From the cell containing the given text, extract its center point as [X, Y] coordinate. 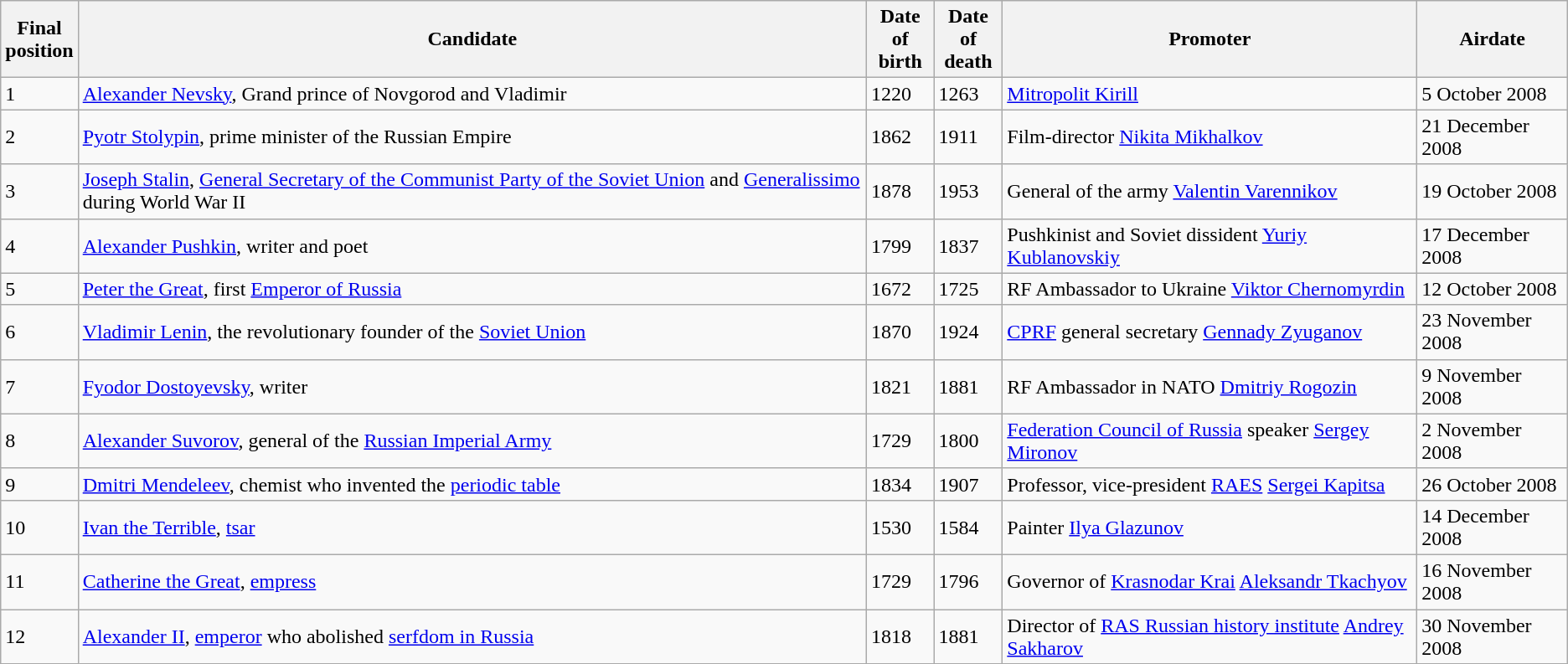
1725 [968, 289]
Date ofbirth [900, 39]
Federation Council of Russia speaker Sergey Mironov [1210, 440]
1818 [900, 636]
16 November 2008 [1493, 581]
21 December 2008 [1493, 137]
Pyotr Stolypin, prime minister of the Russian Empire [472, 137]
Joseph Stalin, General Secretary of the Communist Party of the Soviet Union and Generalissimo during World War II [472, 191]
1837 [968, 246]
1800 [968, 440]
Finalposition [39, 39]
Film-director Nikita Mikhalkov [1210, 137]
7 [39, 387]
1878 [900, 191]
Alexander Pushkin, writer and poet [472, 246]
Airdate [1493, 39]
1834 [900, 484]
1799 [900, 246]
Director of RAS Russian history institute Andrey Sakharov [1210, 636]
Vladimir Lenin, the revolutionary founder of the Soviet Union [472, 332]
8 [39, 440]
Painter Ilya Glazunov [1210, 528]
Professor, vice-president RAES Sergei Kapitsa [1210, 484]
1953 [968, 191]
1 [39, 94]
Governor of Krasnodar Krai Aleksandr Tkachyov [1210, 581]
1530 [900, 528]
1821 [900, 387]
1870 [900, 332]
Alexander II, emperor who abolished serfdom in Russia [472, 636]
9 November 2008 [1493, 387]
Peter the Great, first Emperor of Russia [472, 289]
1862 [900, 137]
1672 [900, 289]
3 [39, 191]
12 October 2008 [1493, 289]
1796 [968, 581]
Dmitri Mendeleev, chemist who invented the periodic table [472, 484]
2 [39, 137]
General of the army Valentin Varennikov [1210, 191]
9 [39, 484]
2 November 2008 [1493, 440]
14 December 2008 [1493, 528]
RF Ambassador in NATO Dmitriy Rogozin [1210, 387]
26 October 2008 [1493, 484]
30 November 2008 [1493, 636]
Pushkinist and Soviet dissident Yuriy Kublanovskiy [1210, 246]
CPRF general secretary Gennady Zyuganov [1210, 332]
Mitropolit Kirill [1210, 94]
17 December 2008 [1493, 246]
1584 [968, 528]
4 [39, 246]
Promoter [1210, 39]
6 [39, 332]
10 [39, 528]
1911 [968, 137]
19 October 2008 [1493, 191]
5 [39, 289]
23 November 2008 [1493, 332]
Alexander Nevsky, Grand prince of Novgorod and Vladimir [472, 94]
Candidate [472, 39]
11 [39, 581]
5 October 2008 [1493, 94]
Ivan the Terrible, tsar [472, 528]
1220 [900, 94]
Catherine the Great, empress [472, 581]
1907 [968, 484]
1263 [968, 94]
Date ofdeath [968, 39]
1924 [968, 332]
Alexander Suvorov, general of the Russian Imperial Army [472, 440]
Fyodor Dostoyevsky, writer [472, 387]
RF Ambassador to Ukraine Viktor Chernomyrdin [1210, 289]
12 [39, 636]
